Detect which cell encompasses the target text, then output its (x, y) center coordinate. 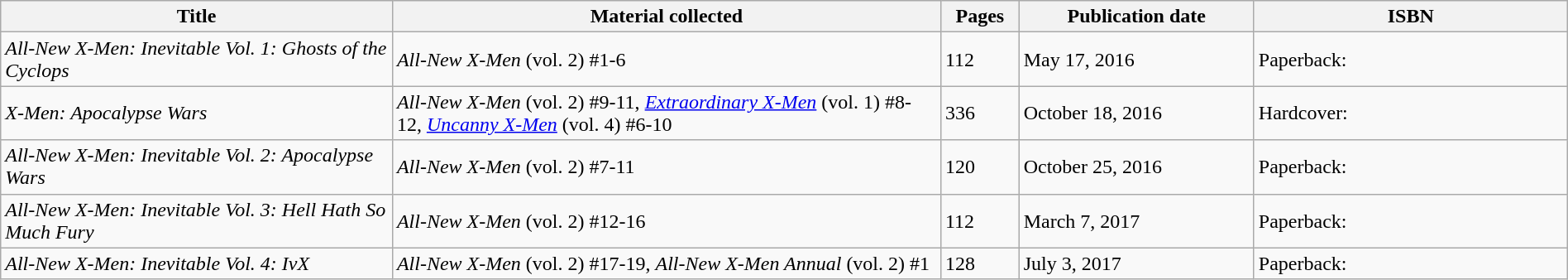
120 (979, 167)
March 7, 2017 (1136, 220)
May 17, 2016 (1136, 60)
All-New X-Men: Inevitable Vol. 4: IvX (197, 263)
All-New X-Men: Inevitable Vol. 1: Ghosts of the Cyclops (197, 60)
All-New X-Men (vol. 2) #1-6 (667, 60)
Material collected (667, 17)
Hardcover: (1411, 113)
Publication date (1136, 17)
All-New X-Men (vol. 2) #9-11, Extraordinary X-Men (vol. 1) #8-12, Uncanny X-Men (vol. 4) #6-10 (667, 113)
ISBN (1411, 17)
October 25, 2016 (1136, 167)
All-New X-Men: Inevitable Vol. 2: Apocalypse Wars (197, 167)
July 3, 2017 (1136, 263)
All-New X-Men (vol. 2) #12-16 (667, 220)
All-New X-Men (vol. 2) #7-11 (667, 167)
Pages (979, 17)
X-Men: Apocalypse Wars (197, 113)
All-New X-Men (vol. 2) #17-19, All-New X-Men Annual (vol. 2) #1 (667, 263)
128 (979, 263)
October 18, 2016 (1136, 113)
336 (979, 113)
All-New X-Men: Inevitable Vol. 3: Hell Hath So Much Fury (197, 220)
Title (197, 17)
